Scan for the cell matching the given text and deliver its (X, Y) coordinate at center. 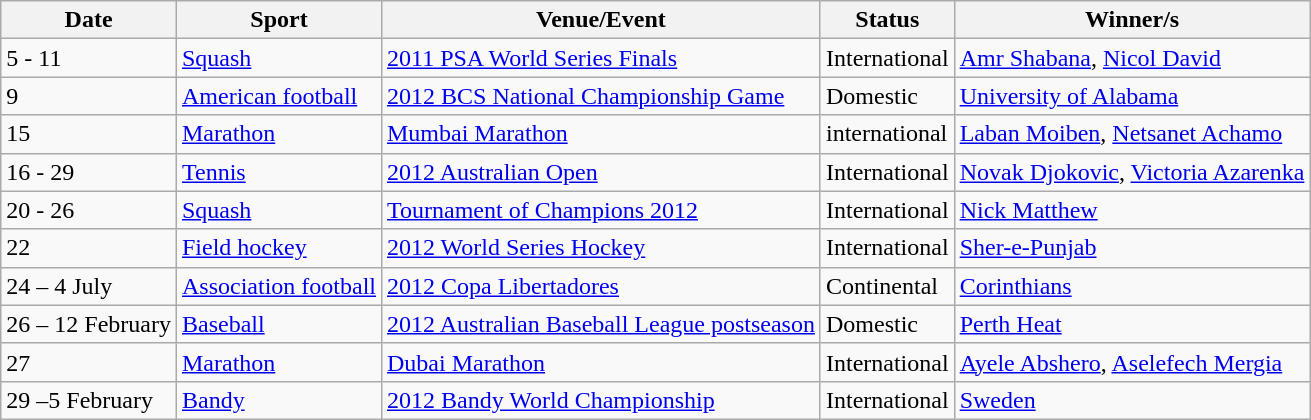
2012 BCS National Championship Game (600, 96)
Continental (887, 286)
20 - 26 (89, 210)
9 (89, 96)
Perth Heat (1132, 324)
Tournament of Champions 2012 (600, 210)
22 (89, 248)
international (887, 134)
Sher-e-Punjab (1132, 248)
Mumbai Marathon (600, 134)
Tennis (278, 172)
University of Alabama (1132, 96)
Winner/s (1132, 20)
Sport (278, 20)
Dubai Marathon (600, 362)
Laban Moiben, Netsanet Achamo (1132, 134)
27 (89, 362)
Nick Matthew (1132, 210)
5 - 11 (89, 58)
16 - 29 (89, 172)
Venue/Event (600, 20)
Date (89, 20)
Ayele Abshero, Aselefech Mergia (1132, 362)
Corinthians (1132, 286)
2012 Australian Open (600, 172)
2012 Australian Baseball League postseason (600, 324)
Bandy (278, 400)
Association football (278, 286)
2012 Copa Libertadores (600, 286)
2012 World Series Hockey (600, 248)
2012 Bandy World Championship (600, 400)
29 –5 February (89, 400)
Field hockey (278, 248)
Status (887, 20)
Amr Shabana, Nicol David (1132, 58)
American football (278, 96)
26 – 12 February (89, 324)
Novak Djokovic, Victoria Azarenka (1132, 172)
24 – 4 July (89, 286)
Sweden (1132, 400)
Baseball (278, 324)
2011 PSA World Series Finals (600, 58)
15 (89, 134)
